Detect which cell encompasses the target text, then output its (X, Y) center coordinate. 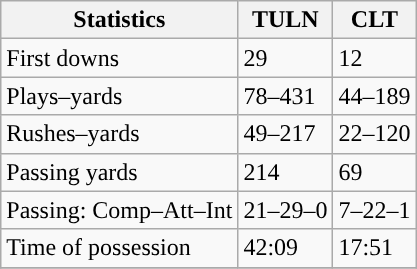
17:51 (374, 248)
Time of possession (120, 248)
TULN (286, 20)
214 (286, 172)
21–29–0 (286, 210)
Passing yards (120, 172)
12 (374, 58)
29 (286, 58)
44–189 (374, 96)
Rushes–yards (120, 134)
49–217 (286, 134)
69 (374, 172)
Statistics (120, 20)
Plays–yards (120, 96)
CLT (374, 20)
42:09 (286, 248)
Passing: Comp–Att–Int (120, 210)
First downs (120, 58)
7–22–1 (374, 210)
22–120 (374, 134)
78–431 (286, 96)
